Output the (x, y) coordinate of the center of the cell containing the given text.  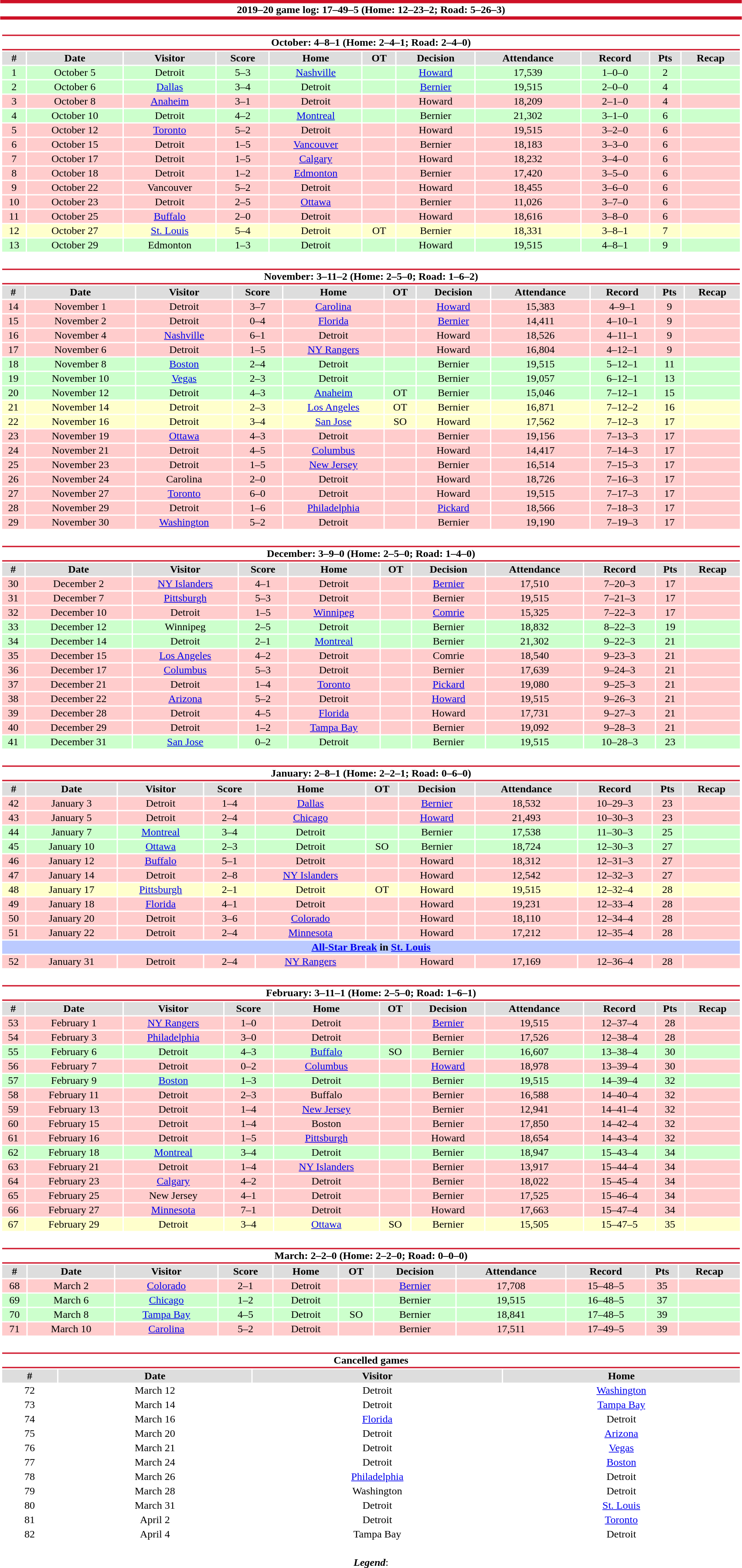
38 (13, 699)
15–48–5 (606, 1286)
12–35–4 (615, 933)
3–8–0 (615, 217)
16,588 (534, 1095)
53 (13, 1023)
12–31–3 (615, 861)
18,540 (534, 656)
16,871 (541, 407)
17,731 (534, 713)
18,566 (541, 508)
17,525 (534, 1195)
69 (14, 1300)
45 (14, 847)
February 15 (74, 1124)
48 (14, 889)
18,841 (511, 1315)
October 12 (75, 130)
14,411 (541, 321)
61 (13, 1138)
18,616 (528, 217)
68 (14, 1286)
18,726 (541, 479)
18,532 (526, 803)
3–0 (248, 1038)
72 (30, 1391)
October 6 (75, 87)
15,383 (541, 306)
7–14–3 (623, 450)
18,978 (534, 1066)
19,092 (534, 727)
51 (14, 933)
15–46–4 (619, 1195)
40 (13, 727)
March 26 (155, 1477)
October 29 (75, 245)
82 (30, 1534)
17,539 (528, 73)
14–40–4 (619, 1095)
52 (14, 962)
74 (30, 1419)
February 3 (74, 1038)
4–10–1 (623, 321)
18,832 (534, 627)
October 8 (75, 102)
19,156 (541, 436)
February 21 (74, 1167)
December 7 (78, 598)
18,022 (534, 1181)
65 (13, 1195)
76 (30, 1448)
12–34–4 (615, 918)
February 13 (74, 1109)
3–7–0 (615, 202)
54 (13, 1038)
18,526 (541, 335)
March 8 (71, 1315)
December 15 (78, 656)
March 12 (155, 1391)
29 (13, 523)
October 25 (75, 217)
12–36–4 (615, 962)
January 17 (71, 889)
17–49–5 (606, 1329)
January: 2–8–1 (Home: 2–2–1; Road: 0–6–0) (371, 773)
55 (13, 1052)
58 (13, 1095)
December 2 (78, 584)
13–39–4 (619, 1066)
16,607 (534, 1052)
Cancelled games (371, 1361)
18,947 (534, 1153)
February 18 (74, 1153)
17,212 (526, 933)
February: 3–11–1 (Home: 2–5–0; Road: 1–6–1) (371, 993)
9–22–3 (620, 641)
7–17–3 (623, 494)
60 (13, 1124)
7–13–3 (623, 436)
6–12–1 (623, 379)
February 25 (74, 1195)
2–8 (229, 876)
March 24 (155, 1462)
January 18 (71, 904)
March 14 (155, 1405)
18,183 (528, 144)
October: 4–8–1 (Home: 2–4–1; Road: 2–4–0) (371, 43)
50 (14, 918)
13,917 (534, 1167)
1–0 (248, 1023)
10–29–3 (615, 803)
7–22–3 (620, 612)
62 (13, 1153)
2019–20 game log: 17–49–5 (Home: 12–23–2; Road: 5–26–3) (371, 10)
December 21 (78, 685)
7–1 (248, 1210)
November 19 (80, 436)
18,654 (534, 1138)
78 (30, 1477)
31 (13, 598)
19,190 (541, 523)
10–28–3 (620, 742)
11–30–3 (615, 832)
15–45–4 (619, 1181)
9–23–3 (620, 656)
17,562 (541, 421)
63 (13, 1167)
January 14 (71, 876)
18,312 (526, 861)
18,110 (526, 918)
November 2 (80, 321)
10–30–3 (615, 818)
February 27 (74, 1210)
December 17 (78, 670)
March 2 (71, 1286)
12–38–4 (619, 1038)
October 15 (75, 144)
November 6 (80, 350)
November 29 (80, 508)
26 (13, 479)
December 22 (78, 699)
17,708 (511, 1286)
October 17 (75, 159)
17–48–5 (606, 1315)
12–33–4 (615, 904)
9–24–3 (620, 670)
9–27–3 (620, 713)
7–21–3 (620, 598)
November 30 (80, 523)
66 (13, 1210)
3–6–0 (615, 188)
0–4 (258, 321)
December 28 (78, 713)
January 7 (71, 832)
October 10 (75, 115)
February 11 (74, 1095)
November 12 (80, 393)
15,325 (534, 612)
16,804 (541, 350)
17,663 (534, 1210)
January 20 (71, 918)
3–2–0 (615, 130)
7–16–3 (623, 479)
3 (14, 102)
1–6 (258, 508)
79 (30, 1491)
12,941 (534, 1109)
8–22–3 (620, 627)
15,046 (541, 393)
3–6 (229, 918)
7–20–3 (620, 584)
1 (14, 73)
18,331 (528, 231)
March 10 (71, 1329)
2–0–0 (615, 87)
47 (14, 876)
73 (30, 1405)
6–1 (258, 335)
November 27 (80, 494)
February 6 (74, 1052)
14 (13, 306)
5 (14, 130)
33 (13, 627)
42 (14, 803)
17,538 (526, 832)
3–5–0 (615, 173)
February 9 (74, 1080)
November 10 (80, 379)
80 (30, 1506)
49 (14, 904)
12–30–3 (615, 847)
16–48–5 (606, 1300)
9–26–3 (620, 699)
March 28 (155, 1491)
2–1–0 (615, 102)
December 10 (78, 612)
13–38–4 (619, 1052)
February 7 (74, 1066)
4–9–1 (623, 306)
October 18 (75, 173)
36 (13, 670)
14–42–4 (619, 1124)
15–43–4 (619, 1153)
19,231 (526, 904)
12–37–4 (619, 1023)
56 (13, 1066)
17,511 (511, 1329)
44 (14, 832)
12–32–4 (615, 889)
17,526 (534, 1038)
December 31 (78, 742)
3–4–0 (615, 159)
January 3 (71, 803)
October 27 (75, 231)
7–15–3 (623, 465)
January 10 (71, 847)
16,514 (541, 465)
November 14 (80, 407)
41 (13, 742)
17,169 (526, 962)
November 23 (80, 465)
18,724 (526, 847)
February 29 (74, 1224)
17,850 (534, 1124)
15,505 (534, 1224)
November 8 (80, 364)
19,057 (541, 379)
3–8–1 (615, 231)
November: 3–11–2 (Home: 2–5–0; Road: 1–6–2) (371, 276)
24 (13, 450)
75 (30, 1433)
December 29 (78, 727)
November 21 (80, 450)
15–47–5 (619, 1224)
15–44–4 (619, 1167)
15–47–4 (619, 1210)
4–12–1 (623, 350)
14–39–4 (619, 1080)
December: 3–9–0 (Home: 2–5–0; Road: 1–4–0) (371, 553)
18,232 (528, 159)
7–19–3 (623, 523)
February 16 (74, 1138)
7–12–3 (623, 421)
9–25–3 (620, 685)
14–41–4 (619, 1109)
1–0–0 (615, 73)
5–4 (242, 231)
71 (14, 1329)
17,420 (528, 173)
43 (14, 818)
77 (30, 1462)
7–12–1 (623, 393)
January 22 (71, 933)
8 (14, 173)
64 (13, 1181)
14–43–4 (619, 1138)
70 (14, 1315)
10 (14, 202)
March 31 (155, 1506)
46 (14, 861)
February 1 (74, 1023)
November 1 (80, 306)
All-Star Break in St. Louis (371, 947)
March 20 (155, 1433)
March 6 (71, 1300)
April 4 (155, 1534)
November 24 (80, 479)
4–11–1 (623, 335)
14,417 (541, 450)
22 (13, 421)
18,455 (528, 188)
January 12 (71, 861)
April 2 (155, 1520)
January 31 (71, 962)
9–28–3 (620, 727)
5–12–1 (623, 364)
81 (30, 1520)
March 16 (155, 1419)
6–0 (258, 494)
21,493 (526, 818)
17,639 (534, 670)
17,510 (534, 584)
7–18–3 (623, 508)
March: 2–2–0 (Home: 2–2–0; Road: 0–0–0) (371, 1256)
4–8–1 (615, 245)
October 5 (75, 73)
5–1 (229, 861)
October 23 (75, 202)
3–7 (258, 306)
December 14 (78, 641)
November 16 (80, 421)
57 (13, 1080)
12 (14, 231)
December 12 (78, 627)
67 (13, 1224)
20 (13, 393)
3–1–0 (615, 115)
7–12–2 (623, 407)
November 4 (80, 335)
3–1 (242, 102)
3–3–0 (615, 144)
11,026 (528, 202)
March 21 (155, 1448)
19,080 (534, 685)
18,209 (528, 102)
59 (13, 1109)
12–32–3 (615, 876)
18 (13, 364)
October 22 (75, 188)
January 5 (71, 818)
12,542 (526, 876)
February 23 (74, 1181)
